Provide the [X, Y] coordinate of the cell's center where the given text is located.  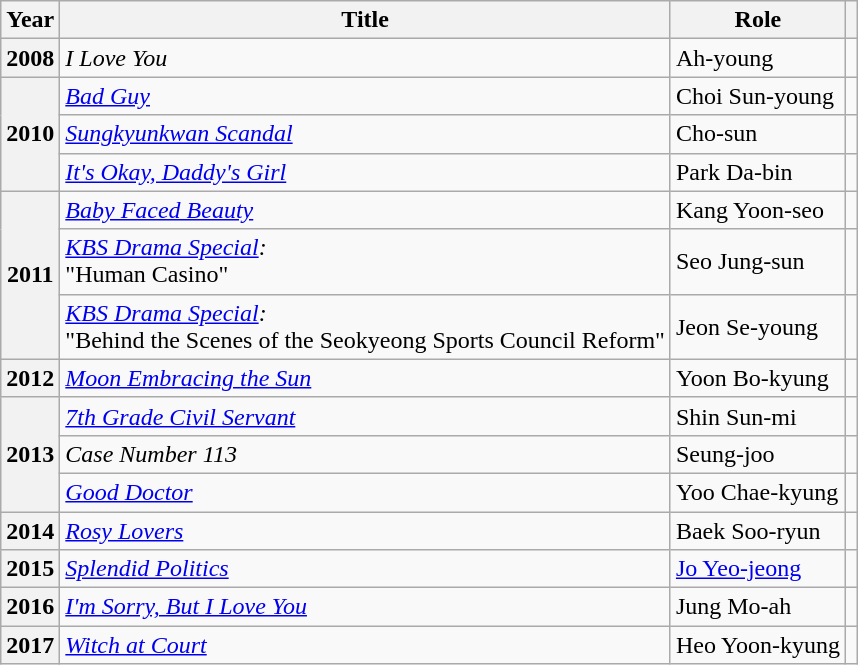
Baby Faced Beauty [366, 210]
KBS Drama Special:"Behind the Scenes of the Seokyeong Sports Council Reform" [366, 326]
KBS Drama Special:"Human Casino" [366, 262]
2017 [30, 645]
Jo Yeo-jeong [758, 569]
Heo Yoon-kyung [758, 645]
2013 [30, 454]
2016 [30, 607]
Baek Soo-ryun [758, 531]
Ah-young [758, 58]
Sungkyunkwan Scandal [366, 134]
Year [30, 20]
2010 [30, 134]
Bad Guy [366, 96]
I Love You [366, 58]
It's Okay, Daddy's Girl [366, 172]
Park Da-bin [758, 172]
2011 [30, 275]
Yoo Chae-kyung [758, 492]
Role [758, 20]
Rosy Lovers [366, 531]
2008 [30, 58]
Moon Embracing the Sun [366, 378]
Splendid Politics [366, 569]
Title [366, 20]
Seung-joo [758, 454]
7th Grade Civil Servant [366, 416]
Shin Sun-mi [758, 416]
Witch at Court [366, 645]
2012 [30, 378]
2014 [30, 531]
Yoon Bo-kyung [758, 378]
Cho-sun [758, 134]
I'm Sorry, But I Love You [366, 607]
Seo Jung-sun [758, 262]
2015 [30, 569]
Jeon Se-young [758, 326]
Jung Mo-ah [758, 607]
Case Number 113 [366, 454]
Choi Sun-young [758, 96]
Good Doctor [366, 492]
Kang Yoon-seo [758, 210]
